Scan for the cell matching the given text and deliver its [X, Y] coordinate at center. 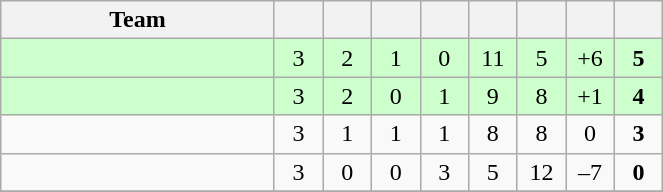
11 [494, 58]
+6 [590, 58]
4 [638, 96]
Team [138, 20]
9 [494, 96]
–7 [590, 172]
+1 [590, 96]
12 [542, 172]
